Capture the cell that displays the provided text and extract its [X, Y] central coordinate. 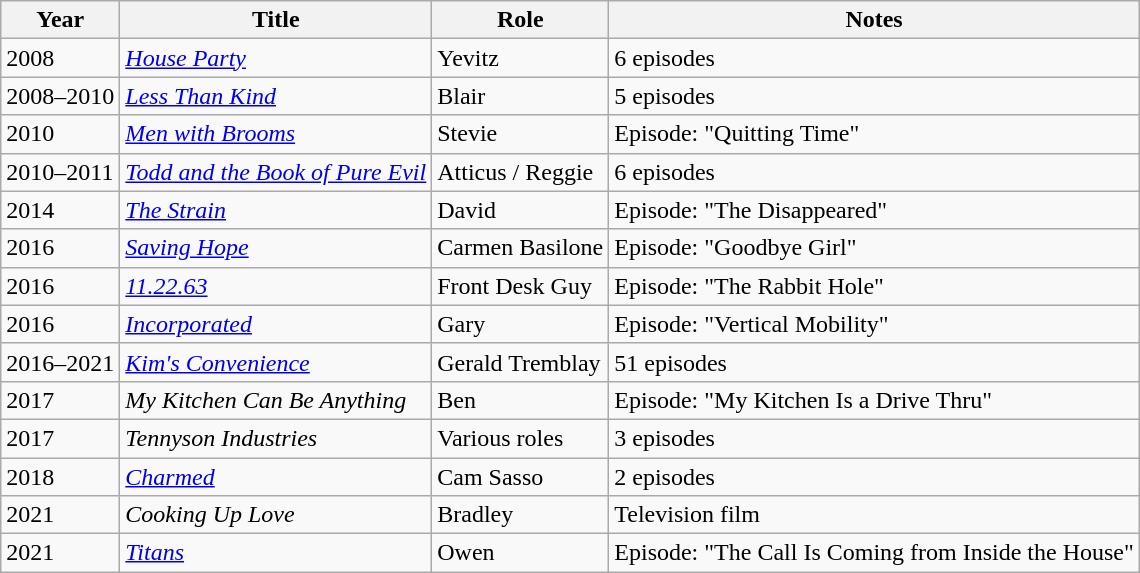
3 episodes [874, 438]
2014 [60, 210]
Carmen Basilone [520, 248]
Kim's Convenience [276, 362]
Tennyson Industries [276, 438]
Saving Hope [276, 248]
5 episodes [874, 96]
2008–2010 [60, 96]
Episode: "My Kitchen Is a Drive Thru" [874, 400]
2 episodes [874, 477]
Episode: "The Disappeared" [874, 210]
2016–2021 [60, 362]
Various roles [520, 438]
2008 [60, 58]
51 episodes [874, 362]
Episode: "The Call Is Coming from Inside the House" [874, 553]
Episode: "The Rabbit Hole" [874, 286]
11.22.63 [276, 286]
Front Desk Guy [520, 286]
2018 [60, 477]
Charmed [276, 477]
Notes [874, 20]
Less Than Kind [276, 96]
Episode: "Quitting Time" [874, 134]
Titans [276, 553]
Bradley [520, 515]
Cooking Up Love [276, 515]
Gary [520, 324]
My Kitchen Can Be Anything [276, 400]
Cam Sasso [520, 477]
Year [60, 20]
Television film [874, 515]
House Party [276, 58]
Title [276, 20]
The Strain [276, 210]
Yevitz [520, 58]
Episode: "Vertical Mobility" [874, 324]
Episode: "Goodbye Girl" [874, 248]
Incorporated [276, 324]
Stevie [520, 134]
Ben [520, 400]
Atticus / Reggie [520, 172]
Blair [520, 96]
Owen [520, 553]
Men with Brooms [276, 134]
2010–2011 [60, 172]
2010 [60, 134]
Gerald Tremblay [520, 362]
Todd and the Book of Pure Evil [276, 172]
David [520, 210]
Role [520, 20]
